For the text-containing cell, return its midpoint in [x, y] coordinate format. 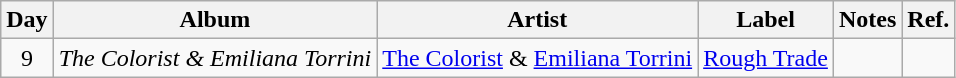
Artist [538, 20]
Label [766, 20]
Day [27, 20]
Rough Trade [766, 58]
9 [27, 58]
Album [215, 20]
Notes [867, 20]
Ref. [928, 20]
